Return the [x, y] coordinate for the center point of the cell that contains the specified text.  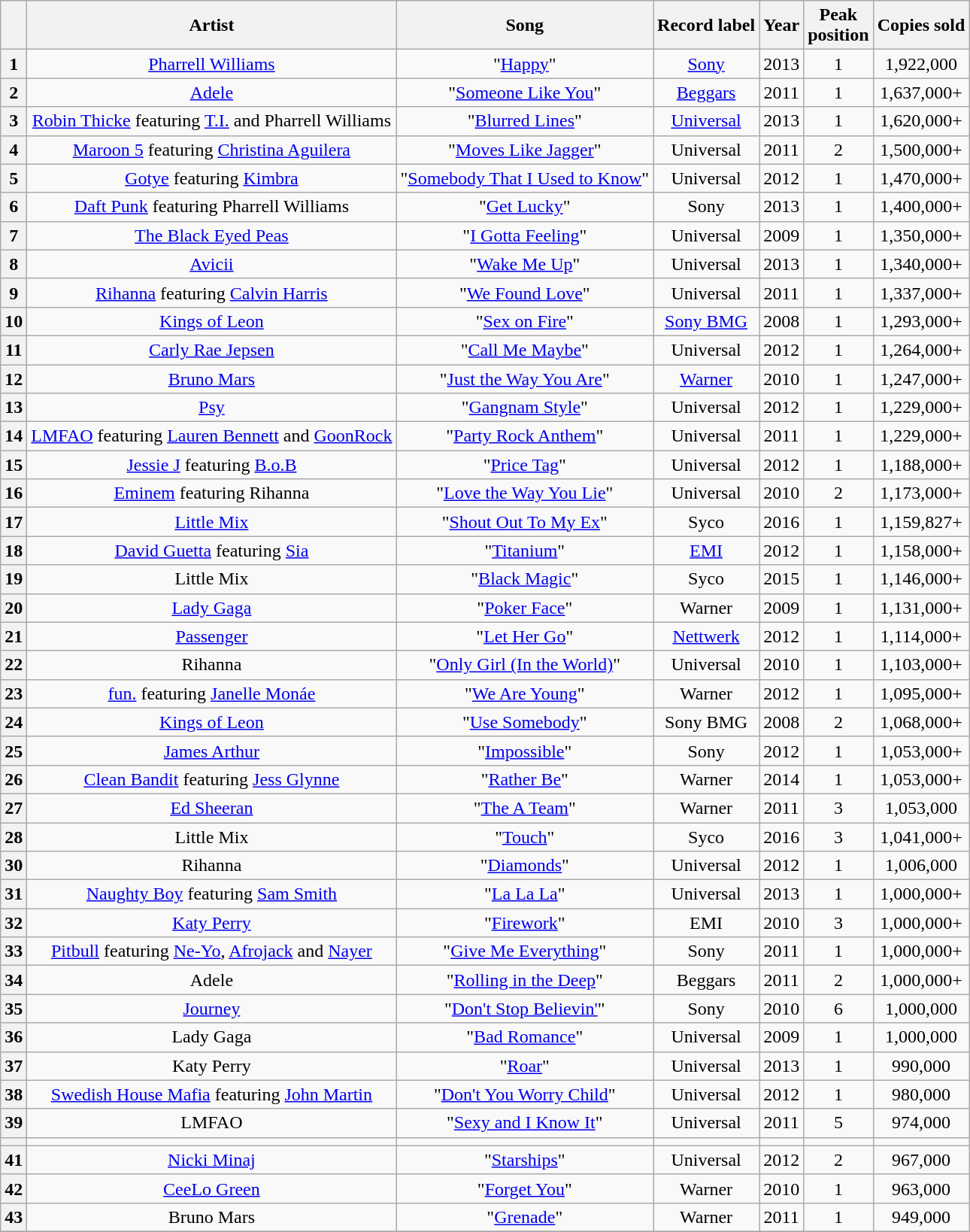
43 [14, 1217]
"Love the Way You Lie" [525, 493]
LMFAO featuring Lauren Bennett and GoonRock [212, 436]
Year [782, 26]
12 [14, 378]
967,000 [921, 1160]
24 [14, 722]
"Only Girl (In the World)" [525, 665]
"Roar" [525, 1066]
26 [14, 779]
1,264,000+ [921, 350]
Jessie J featuring B.o.B [212, 465]
Copies sold [921, 26]
Nettwerk [707, 636]
1,053,000 [921, 808]
32 [14, 923]
Journey [212, 1009]
1,158,000+ [921, 551]
15 [14, 465]
1,620,000+ [921, 121]
1,470,000+ [921, 178]
1,188,000+ [921, 465]
31 [14, 894]
"We Are Young" [525, 693]
"Just the Way You Are" [525, 378]
"Get Lucky" [525, 207]
Pharrell Williams [212, 64]
"Price Tag" [525, 465]
"Forget You" [525, 1188]
14 [14, 436]
"Firework" [525, 923]
25 [14, 751]
1,103,000+ [921, 665]
fun. featuring Janelle Monáe [212, 693]
"Don't Stop Believin'" [525, 1009]
James Arthur [212, 751]
1,350,000+ [921, 235]
33 [14, 951]
"Black Magic" [525, 579]
"Rolling in the Deep" [525, 980]
1,131,000+ [921, 608]
34 [14, 980]
28 [14, 837]
"We Found Love" [525, 293]
19 [14, 579]
"Call Me Maybe" [525, 350]
"Gangnam Style" [525, 408]
"Wake Me Up" [525, 264]
"Bad Romance" [525, 1037]
38 [14, 1094]
"Blurred Lines" [525, 121]
1,400,000+ [921, 207]
Nicki Minaj [212, 1160]
23 [14, 693]
35 [14, 1009]
"Starships" [525, 1160]
"La La La" [525, 894]
Song [525, 26]
"Impossible" [525, 751]
41 [14, 1160]
"Moves Like Jagger" [525, 150]
"Titanium" [525, 551]
Swedish House Mafia featuring John Martin [212, 1094]
1,337,000+ [921, 293]
1,293,000+ [921, 321]
"Grenade" [525, 1217]
Record label [707, 26]
"Sex on Fire" [525, 321]
"I Gotta Feeling" [525, 235]
20 [14, 608]
990,000 [921, 1066]
LMFAO [212, 1123]
1,340,000+ [921, 264]
1,922,000 [921, 64]
16 [14, 493]
1,114,000+ [921, 636]
"Touch" [525, 837]
Ed Sheeran [212, 808]
7 [14, 235]
"Use Somebody" [525, 722]
1,006,000 [921, 866]
Daft Punk featuring Pharrell Williams [212, 207]
"Sexy and I Know It" [525, 1123]
4 [14, 150]
"Somebody That I Used to Know" [525, 178]
Robin Thicke featuring T.I. and Pharrell Williams [212, 121]
2015 [782, 579]
"Someone Like You" [525, 93]
21 [14, 636]
"Don't You Worry Child" [525, 1094]
1,159,827+ [921, 522]
1,247,000+ [921, 378]
1,068,000+ [921, 722]
David Guetta featuring Sia [212, 551]
27 [14, 808]
"Shout Out To My Ex" [525, 522]
980,000 [921, 1094]
"Rather Be" [525, 779]
42 [14, 1188]
8 [14, 264]
39 [14, 1123]
Passenger [212, 636]
9 [14, 293]
11 [14, 350]
Gotye featuring Kimbra [212, 178]
"Happy" [525, 64]
Eminem featuring Rihanna [212, 493]
13 [14, 408]
Peakposition [838, 26]
Maroon 5 featuring Christina Aguilera [212, 150]
CeeLo Green [212, 1188]
Naughty Boy featuring Sam Smith [212, 894]
2014 [782, 779]
17 [14, 522]
The Black Eyed Peas [212, 235]
36 [14, 1037]
10 [14, 321]
"Diamonds" [525, 866]
"Poker Face" [525, 608]
"Party Rock Anthem" [525, 436]
Avicii [212, 264]
1,173,000+ [921, 493]
949,000 [921, 1217]
30 [14, 866]
"Give Me Everything" [525, 951]
Clean Bandit featuring Jess Glynne [212, 779]
Pitbull featuring Ne-Yo, Afrojack and Nayer [212, 951]
1,041,000+ [921, 837]
Artist [212, 26]
Rihanna featuring Calvin Harris [212, 293]
1,637,000+ [921, 93]
18 [14, 551]
Carly Rae Jepsen [212, 350]
"Let Her Go" [525, 636]
"The A Team" [525, 808]
1,146,000+ [921, 579]
963,000 [921, 1188]
1,095,000+ [921, 693]
1,500,000+ [921, 150]
37 [14, 1066]
22 [14, 665]
974,000 [921, 1123]
Psy [212, 408]
